Identify which cell holds the provided text, then report its [x, y] central coordinate. 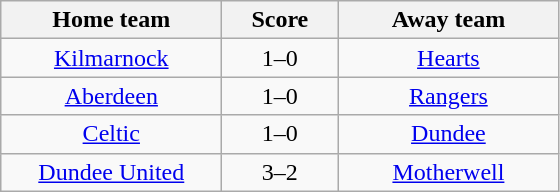
Dundee United [112, 172]
3–2 [280, 172]
Motherwell [448, 172]
Rangers [448, 96]
Away team [448, 20]
Aberdeen [112, 96]
Kilmarnock [112, 58]
Celtic [112, 134]
Home team [112, 20]
Hearts [448, 58]
Score [280, 20]
Dundee [448, 134]
